Determine the (x, y) coordinate at the center of the cell enclosing the given text.  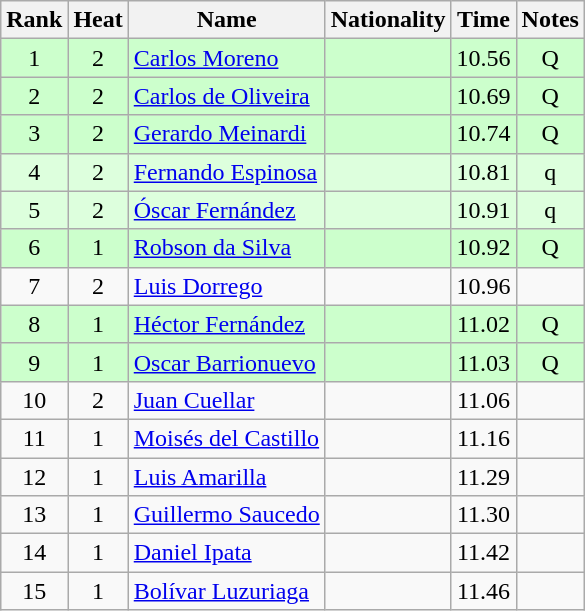
5 (34, 210)
11.29 (484, 477)
Time (484, 20)
12 (34, 477)
11.46 (484, 591)
Bolívar Luzuriaga (226, 591)
10.81 (484, 172)
10.91 (484, 210)
10.69 (484, 96)
Robson da Silva (226, 248)
11.42 (484, 553)
Guillermo Saucedo (226, 515)
Oscar Barrionuevo (226, 362)
Fernando Espinosa (226, 172)
11.02 (484, 324)
Notes (550, 20)
Name (226, 20)
11.16 (484, 438)
15 (34, 591)
10 (34, 400)
9 (34, 362)
Gerardo Meinardi (226, 134)
Rank (34, 20)
10.92 (484, 248)
10.96 (484, 286)
3 (34, 134)
Carlos Moreno (226, 58)
Heat (98, 20)
7 (34, 286)
14 (34, 553)
8 (34, 324)
Carlos de Oliveira (226, 96)
10.56 (484, 58)
Daniel Ipata (226, 553)
Juan Cuellar (226, 400)
13 (34, 515)
11.30 (484, 515)
6 (34, 248)
Óscar Fernández (226, 210)
Luis Amarilla (226, 477)
Nationality (388, 20)
Héctor Fernández (226, 324)
11 (34, 438)
10.74 (484, 134)
Luis Dorrego (226, 286)
11.06 (484, 400)
11.03 (484, 362)
4 (34, 172)
Moisés del Castillo (226, 438)
